From the cell containing the given text, extract its center point as (X, Y) coordinate. 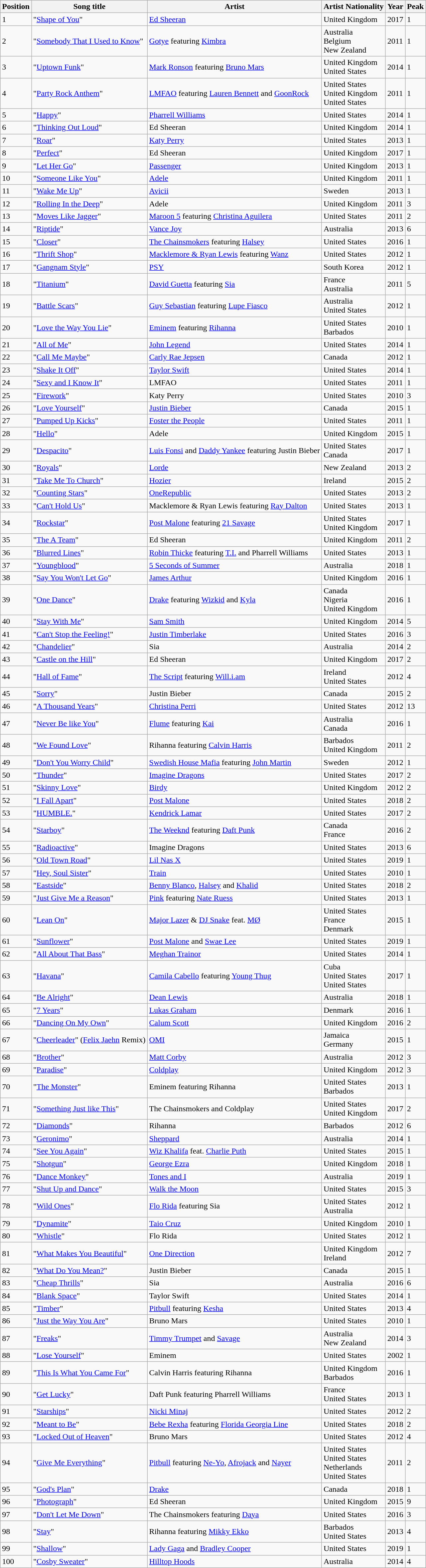
67 (16, 1040)
James Arthur (234, 578)
"Diamonds" (89, 1126)
AustraliaNew Zealand (354, 1338)
51 (16, 788)
87 (16, 1338)
"Can't Hold Us" (89, 506)
Flume featuring Kai (234, 724)
Drake (234, 1489)
"Old Town Road" (89, 860)
"Skinny Love" (89, 788)
United KingdomUnited States (354, 67)
59 (16, 898)
70 (16, 1087)
65 (16, 1010)
31 (16, 480)
Macklemore & Ryan Lewis featuring Wanz (234, 254)
49 (16, 762)
New Zealand (354, 468)
"A Thousand Years" (89, 706)
79 (16, 1223)
"Hello" (89, 433)
"Timber" (89, 1308)
"7 Years" (89, 1010)
Kendrick Lamar (234, 813)
Calum Scott (234, 1023)
Camila Cabello featuring Young Thug (234, 976)
"Battle Scars" (89, 306)
AustraliaBelgiumNew Zealand (354, 41)
"Hey, Soul Sister" (89, 873)
Avicii (234, 191)
"Thunder" (89, 775)
76 (16, 1176)
29 (16, 451)
"Pumped Up Kicks" (89, 420)
Pitbull featuring Ne-Yo, Afrojack and Nayer (234, 1463)
"Shake It Off" (89, 370)
"Rockstar" (89, 523)
Flo Rida featuring Sia (234, 1206)
Train (234, 873)
71 (16, 1109)
75 (16, 1164)
2002 (395, 1355)
"Don't Let Me Down" (89, 1514)
Sam Smith (234, 621)
"Let Her Go" (89, 165)
"Shut Up and Dance" (89, 1189)
George Ezra (234, 1164)
Wiz Khalifa feat. Charlie Puth (234, 1151)
30 (16, 468)
Post Malone and Swae Lee (234, 941)
"Stay" (89, 1531)
Artist Nationality (354, 7)
16 (16, 254)
"Roar" (89, 140)
"Havana" (89, 976)
FranceUnited States (354, 1394)
Hilltop Hoods (234, 1561)
90 (16, 1394)
"Blurred Lines" (89, 553)
"What Makes You Beautiful" (89, 1253)
21 (16, 345)
"Just the Way You Are" (89, 1321)
"Starboy" (89, 830)
"One Dance" (89, 600)
"Love Yourself" (89, 408)
"Stay With Me" (89, 621)
25 (16, 395)
CanadaNigeriaUnited Kingdom (354, 600)
41 (16, 634)
Birdy (234, 788)
61 (16, 941)
12 (16, 203)
"Shape of You" (89, 19)
"Geronimo" (89, 1138)
"Be Alright" (89, 997)
54 (16, 830)
34 (16, 523)
8 (16, 153)
United StatesAustralia (354, 1206)
86 (16, 1321)
Flo Rida (234, 1236)
"Locked Out of Heaven" (89, 1437)
Sheppard (234, 1138)
"Despacito" (89, 451)
The Chainsmokers featuring Halsey (234, 242)
"Give Me Everything" (89, 1463)
"Lean On" (89, 919)
"The A Team" (89, 540)
26 (16, 408)
56 (16, 860)
"Cheerleader" (Felix Jaehn Remix) (89, 1040)
88 (16, 1355)
Foster the People (234, 420)
22 (16, 357)
"This Is What You Came For" (89, 1372)
Nicki Minaj (234, 1411)
"Party Rock Anthem" (89, 93)
98 (16, 1531)
"Love the Way You Lie" (89, 328)
"Whistle" (89, 1236)
"Shallow" (89, 1549)
42 (16, 647)
Christina Perri (234, 706)
Swedish House Mafia featuring John Martin (234, 762)
32 (16, 493)
"Chandelier" (89, 647)
"Sunflower" (89, 941)
OMI (234, 1040)
Rihanna featuring Mikky Ekko (234, 1531)
77 (16, 1189)
78 (16, 1206)
37 (16, 565)
The Chainsmokers and Coldplay (234, 1109)
Carly Rae Jepsen (234, 357)
63 (16, 976)
46 (16, 706)
"Cosby Sweater" (89, 1561)
"HUMBLE." (89, 813)
60 (16, 919)
"Say You Won't Let Go" (89, 578)
One Direction (234, 1253)
Post Malone (234, 800)
85 (16, 1308)
95 (16, 1489)
66 (16, 1023)
14 (16, 229)
83 (16, 1283)
28 (16, 433)
74 (16, 1151)
"Dance Monkey" (89, 1176)
"What Do You Mean?" (89, 1270)
97 (16, 1514)
5 Seconds of Summer (234, 565)
Rihanna (234, 1126)
"Youngblood" (89, 565)
United KingdomBarbados (354, 1372)
"Shotgun" (89, 1164)
Coldplay (234, 1070)
Pharrell Williams (234, 115)
"Photograph" (89, 1502)
"Moves Like Jagger" (89, 216)
"Call Me Maybe" (89, 357)
Year (395, 7)
Song title (89, 7)
David Guetta featuring Sia (234, 284)
"All About That Bass" (89, 954)
Gotye featuring Kimbra (234, 41)
45 (16, 694)
United StatesCanada (354, 451)
IrelandUnited States (354, 676)
"See You Again" (89, 1151)
"Sorry" (89, 694)
Tones and I (234, 1176)
73 (16, 1138)
United KingdomIreland (354, 1253)
Dean Lewis (234, 997)
"Happy" (89, 115)
62 (16, 954)
The Chainsmokers featuring Daya (234, 1514)
68 (16, 1057)
Bebe Rexha featuring Florida Georgia Line (234, 1424)
"Sexy and I Know It" (89, 383)
11 (16, 191)
"All of Me" (89, 345)
Luis Fonsi and Daddy Yankee featuring Justin Bieber (234, 451)
89 (16, 1372)
PSY (234, 267)
"The Monster" (89, 1087)
17 (16, 267)
"God's Plan" (89, 1489)
"Can't Stop the Feeling!" (89, 634)
Walk the Moon (234, 1189)
Mark Ronson featuring Bruno Mars (234, 67)
CanadaFrance (354, 830)
Eminem (234, 1355)
10 (16, 178)
Timmy Trumpet and Savage (234, 1338)
36 (16, 553)
CubaUnited StatesUnited States (354, 976)
"Titanium" (89, 284)
"Don't You Worry Child" (89, 762)
Peak (415, 7)
"Dynamite" (89, 1223)
Pink featuring Nate Ruess (234, 898)
"Thrift Shop" (89, 254)
"Wake Me Up" (89, 191)
Major Lazer & DJ Snake feat. MØ (234, 919)
"Uptown Funk" (89, 67)
64 (16, 997)
Benny Blanco, Halsey and Khalid (234, 885)
"Blank Space" (89, 1296)
Denmark (354, 1010)
38 (16, 578)
39 (16, 600)
18 (16, 284)
"Hall of Fame" (89, 676)
"Dancing On My Own" (89, 1023)
99 (16, 1549)
LMFAO featuring Lauren Bennett and GoonRock (234, 93)
"Castle on the Hill" (89, 659)
57 (16, 873)
AustraliaCanada (354, 724)
Justin Timberlake (234, 634)
Lukas Graham (234, 1010)
"Get Lucky" (89, 1394)
Ireland (354, 480)
The Weeknd featuring Daft Punk (234, 830)
35 (16, 540)
"Paradise" (89, 1070)
"Meant to Be" (89, 1424)
Meghan Trainor (234, 954)
Matt Corby (234, 1057)
"Radioactive" (89, 847)
Rihanna featuring Calvin Harris (234, 745)
"Closer" (89, 242)
BarbadosUnited Kingdom (354, 745)
"Thinking Out Loud" (89, 128)
94 (16, 1463)
Lady Gaga and Bradley Cooper (234, 1549)
82 (16, 1270)
The Script featuring Will.i.am (234, 676)
"Royals" (89, 468)
Lorde (234, 468)
Taio Cruz (234, 1223)
91 (16, 1411)
"Something Just like This" (89, 1109)
Daft Punk featuring Pharrell Williams (234, 1394)
United StatesUnited KingdomUnited States (354, 93)
Macklemore & Ryan Lewis featuring Ray Dalton (234, 506)
"Starships" (89, 1411)
Calvin Harris featuring Rihanna (234, 1372)
"Somebody That I Used to Know" (89, 41)
80 (16, 1236)
"Counting Stars" (89, 493)
100 (16, 1561)
33 (16, 506)
"Gangnam Style" (89, 267)
OneRepublic (234, 493)
Passenger (234, 165)
"Just Give Me a Reason" (89, 898)
15 (16, 242)
John Legend (234, 345)
"Never Be like You" (89, 724)
Pitbull featuring Kesha (234, 1308)
48 (16, 745)
50 (16, 775)
Guy Sebastian featuring Lupe Fiasco (234, 306)
"Perfect" (89, 153)
81 (16, 1253)
Artist (234, 7)
58 (16, 885)
20 (16, 328)
92 (16, 1424)
Position (16, 7)
Post Malone featuring 21 Savage (234, 523)
"Eastside" (89, 885)
LMFAO (234, 383)
43 (16, 659)
AustraliaUnited States (354, 306)
"Wild Ones" (89, 1206)
52 (16, 800)
FranceAustralia (354, 284)
55 (16, 847)
"We Found Love" (89, 745)
Maroon 5 featuring Christina Aguilera (234, 216)
Robin Thicke featuring T.I. and Pharrell Williams (234, 553)
BarbadosUnited States (354, 1531)
"Take Me To Church" (89, 480)
"Cheap Thrills" (89, 1283)
72 (16, 1126)
69 (16, 1070)
Barbados (354, 1126)
27 (16, 420)
JamaicaGermany (354, 1040)
"Riptide" (89, 229)
United StatesFranceDenmark (354, 919)
South Korea (354, 267)
19 (16, 306)
84 (16, 1296)
23 (16, 370)
Lil Nas X (234, 860)
"Lose Yourself" (89, 1355)
Drake featuring Wizkid and Kyla (234, 600)
96 (16, 1502)
United StatesUnited StatesNetherlandsUnited States (354, 1463)
47 (16, 724)
53 (16, 813)
"Brother" (89, 1057)
"Freaks" (89, 1338)
"Firework" (89, 395)
"I Fall Apart" (89, 800)
44 (16, 676)
Vance Joy (234, 229)
40 (16, 621)
"Someone Like You" (89, 178)
"Rolling In the Deep" (89, 203)
Hozier (234, 480)
24 (16, 383)
93 (16, 1437)
